Search for the cell housing the specified text and yield its [x, y] center coordinate. 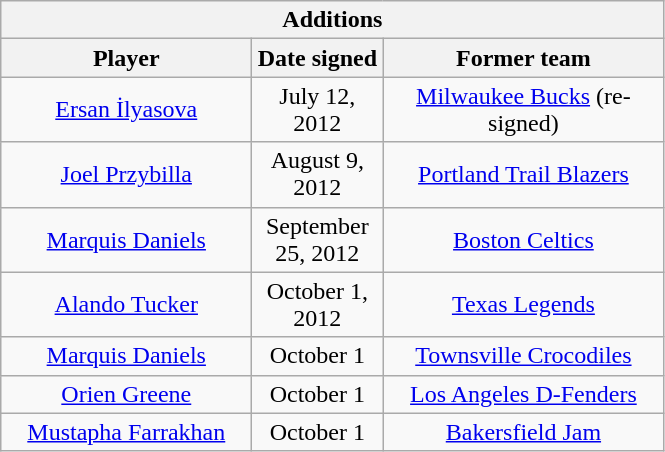
Date signed [318, 58]
Bakersfield Jam [524, 432]
Joel Przybilla [126, 174]
Former team [524, 58]
Boston Celtics [524, 240]
Mustapha Farrakhan [126, 432]
August 9, 2012 [318, 174]
September 25, 2012 [318, 240]
Player [126, 58]
Alando Tucker [126, 304]
Orien Greene [126, 394]
Texas Legends [524, 304]
Townsville Crocodiles [524, 356]
Ersan İlyasova [126, 110]
July 12, 2012 [318, 110]
Los Angeles D-Fenders [524, 394]
Milwaukee Bucks (re-signed) [524, 110]
October 1, 2012 [318, 304]
Portland Trail Blazers [524, 174]
Additions [332, 20]
